For the text-containing cell, return its midpoint in [X, Y] coordinate format. 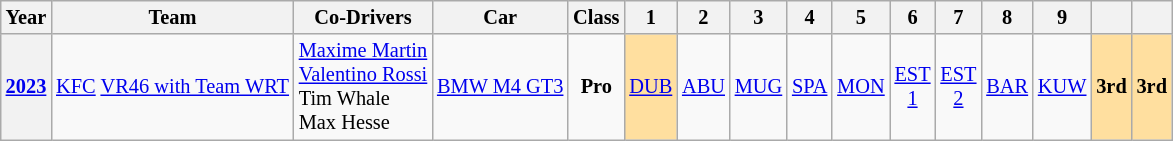
Co-Drivers [363, 17]
EST1 [913, 87]
9 [1062, 17]
3 [758, 17]
2 [704, 17]
1 [650, 17]
MON [860, 87]
5 [860, 17]
Team [172, 17]
ABU [704, 87]
Class [596, 17]
BMW M4 GT3 [500, 87]
Pro [596, 87]
4 [810, 17]
MUG [758, 87]
Car [500, 17]
Maxime Martin Valentino Rossi Tim Whale Max Hesse [363, 87]
8 [1007, 17]
7 [958, 17]
KFC VR46 with Team WRT [172, 87]
EST2 [958, 87]
KUW [1062, 87]
DUB [650, 87]
SPA [810, 87]
Year [26, 17]
2023 [26, 87]
BAR [1007, 87]
6 [913, 17]
